Output the [x, y] coordinate of the center of the cell containing the given text.  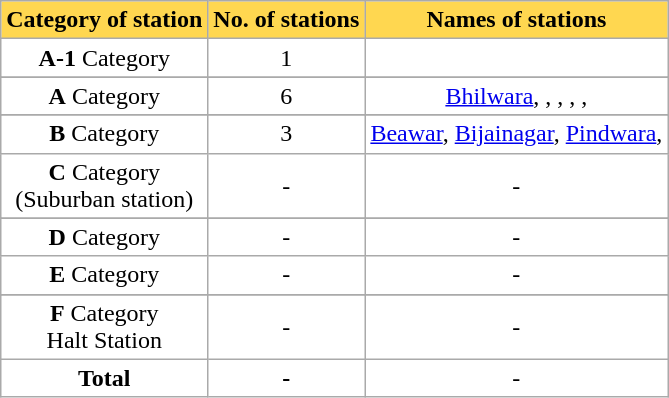
1 [286, 58]
A-1 Category [104, 58]
D Category [104, 237]
3 [286, 134]
F CategoryHalt Station [104, 326]
Category of station [104, 20]
No. of stations [286, 20]
B Category [104, 134]
E Category [104, 275]
C Category(Suburban station) [104, 186]
6 [286, 96]
Total [104, 378]
Bhilwara, , , , , [516, 96]
Names of stations [516, 20]
Beawar, Bijainagar, Pindwara, [516, 134]
A Category [104, 96]
